Locate the cell with the specified text and output its (x, y) center coordinate. 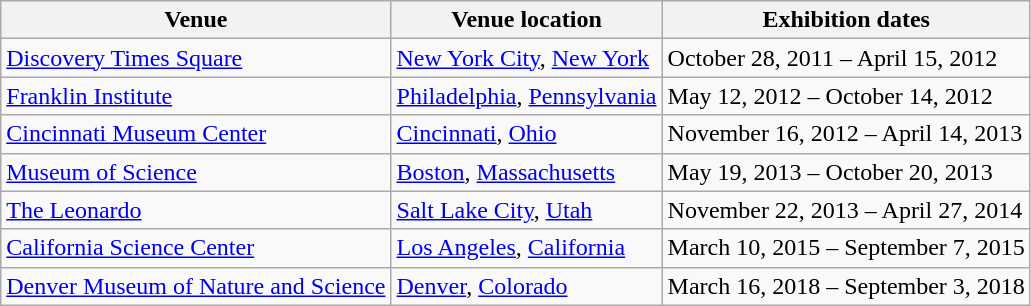
Los Angeles, California (526, 248)
October 28, 2011 – April 15, 2012 (846, 58)
Salt Lake City, Utah (526, 210)
March 16, 2018 – September 3, 2018 (846, 286)
May 19, 2013 – October 20, 2013 (846, 172)
The Leonardo (196, 210)
New York City, New York (526, 58)
Boston, Massachusetts (526, 172)
Cincinnati Museum Center (196, 134)
California Science Center (196, 248)
November 16, 2012 – April 14, 2013 (846, 134)
May 12, 2012 – October 14, 2012 (846, 96)
Museum of Science (196, 172)
Exhibition dates (846, 20)
November 22, 2013 – April 27, 2014 (846, 210)
March 10, 2015 – September 7, 2015 (846, 248)
Franklin Institute (196, 96)
Discovery Times Square (196, 58)
Cincinnati, Ohio (526, 134)
Denver, Colorado (526, 286)
Venue location (526, 20)
Venue (196, 20)
Philadelphia, Pennsylvania (526, 96)
Denver Museum of Nature and Science (196, 286)
